Output the [X, Y] coordinate of the center of the cell containing the given text.  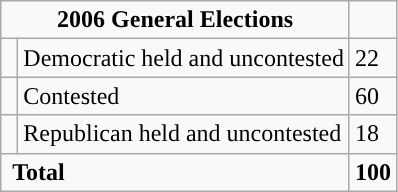
22 [372, 58]
100 [372, 172]
Democratic held and uncontested [184, 58]
Contested [184, 96]
18 [372, 134]
Republican held and uncontested [184, 134]
2006 General Elections [176, 20]
60 [372, 96]
Total [176, 172]
